Identify which cell holds the provided text, then report its [x, y] central coordinate. 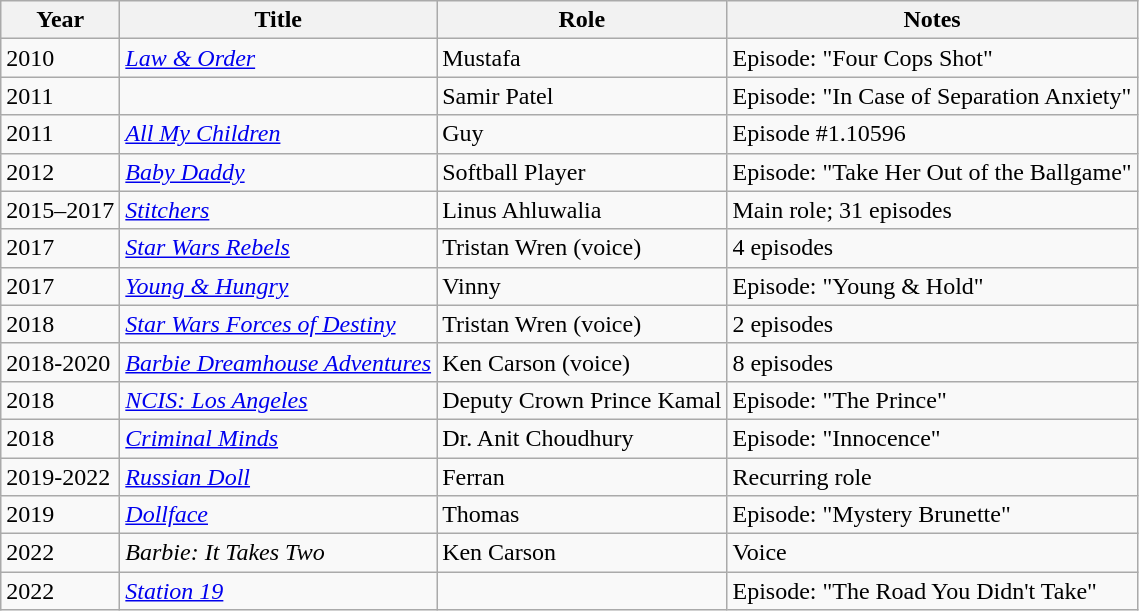
4 episodes [932, 248]
Mustafa [582, 58]
Episode: "The Prince" [932, 400]
Guy [582, 134]
8 episodes [932, 362]
Softball Player [582, 172]
Episode: "Innocence" [932, 438]
Voice [932, 553]
Thomas [582, 515]
Criminal Minds [278, 438]
Episode: "Mystery Brunette" [932, 515]
Episode #1.10596 [932, 134]
2019-2022 [60, 477]
Barbie Dreamhouse Adventures [278, 362]
2 episodes [932, 324]
Year [60, 20]
Law & Order [278, 58]
Dollface [278, 515]
2012 [60, 172]
Episode: "Young & Hold" [932, 286]
Episode: "The Road You Didn't Take" [932, 591]
Star Wars Rebels [278, 248]
Star Wars Forces of Destiny [278, 324]
Ken Carson (voice) [582, 362]
Ken Carson [582, 553]
Episode: "In Case of Separation Anxiety" [932, 96]
2018-2020 [60, 362]
2015–2017 [60, 210]
Dr. Anit Choudhury [582, 438]
Vinny [582, 286]
Young & Hungry [278, 286]
Deputy Crown Prince Kamal [582, 400]
Barbie: It Takes Two [278, 553]
Recurring role [932, 477]
NCIS: Los Angeles [278, 400]
Station 19 [278, 591]
Russian Doll [278, 477]
Ferran [582, 477]
Main role; 31 episodes [932, 210]
Samir Patel [582, 96]
Baby Daddy [278, 172]
Role [582, 20]
Stitchers [278, 210]
Title [278, 20]
Linus Ahluwalia [582, 210]
Notes [932, 20]
All My Children [278, 134]
Episode: "Take Her Out of the Ballgame" [932, 172]
2019 [60, 515]
Episode: "Four Cops Shot" [932, 58]
2010 [60, 58]
